Extract the [X, Y] coordinate from the center of the cell holding the provided text.  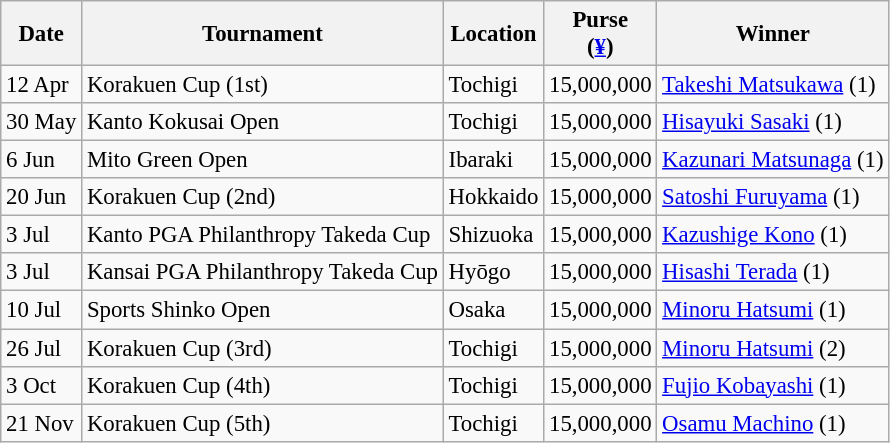
Mito Green Open [263, 160]
Kansai PGA Philanthropy Takeda Cup [263, 273]
Tournament [263, 34]
Korakuen Cup (2nd) [263, 197]
Kazushige Kono (1) [773, 235]
Korakuen Cup (1st) [263, 85]
Satoshi Furuyama (1) [773, 197]
30 May [42, 122]
Osaka [493, 310]
Minoru Hatsumi (1) [773, 310]
Kazunari Matsunaga (1) [773, 160]
10 Jul [42, 310]
26 Jul [42, 348]
20 Jun [42, 197]
Osamu Machino (1) [773, 423]
Hokkaido [493, 197]
Winner [773, 34]
Date [42, 34]
Location [493, 34]
Kanto Kokusai Open [263, 122]
12 Apr [42, 85]
Hisayuki Sasaki (1) [773, 122]
Korakuen Cup (3rd) [263, 348]
Sports Shinko Open [263, 310]
3 Oct [42, 385]
Hyōgo [493, 273]
Hisashi Terada (1) [773, 273]
6 Jun [42, 160]
Minoru Hatsumi (2) [773, 348]
Korakuen Cup (5th) [263, 423]
Korakuen Cup (4th) [263, 385]
Takeshi Matsukawa (1) [773, 85]
21 Nov [42, 423]
Shizuoka [493, 235]
Purse(¥) [600, 34]
Fujio Kobayashi (1) [773, 385]
Kanto PGA Philanthropy Takeda Cup [263, 235]
Ibaraki [493, 160]
